Locate the cell with the specified text and output its (X, Y) center coordinate. 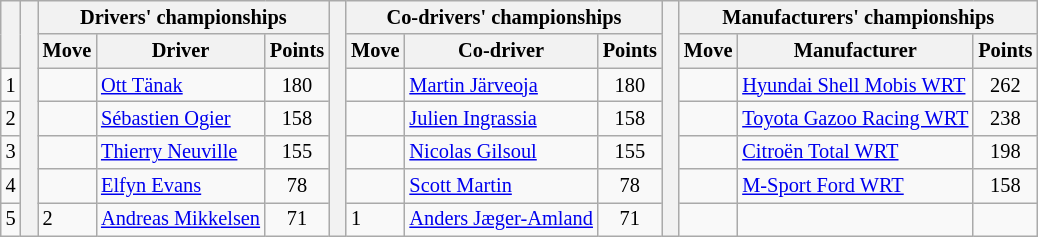
Ott Tänak (180, 85)
3 (11, 152)
Manufacturer (855, 51)
M-Sport Ford WRT (855, 186)
Driver (180, 51)
Co-driver (500, 51)
Andreas Mikkelsen (180, 219)
Toyota Gazoo Racing WRT (855, 118)
5 (11, 219)
Elfyn Evans (180, 186)
Julien Ingrassia (500, 118)
262 (1005, 85)
238 (1005, 118)
Nicolas Gilsoul (500, 152)
Drivers' championships (184, 17)
Martin Järveoja (500, 85)
4 (11, 186)
Sébastien Ogier (180, 118)
Thierry Neuville (180, 152)
Citroën Total WRT (855, 152)
Scott Martin (500, 186)
Hyundai Shell Mobis WRT (855, 85)
Anders Jæger-Amland (500, 219)
Co-drivers' championships (504, 17)
198 (1005, 152)
Manufacturers' championships (858, 17)
